Pinpoint the cell where the given text exists, returning its (x, y) midpoint coordinate. 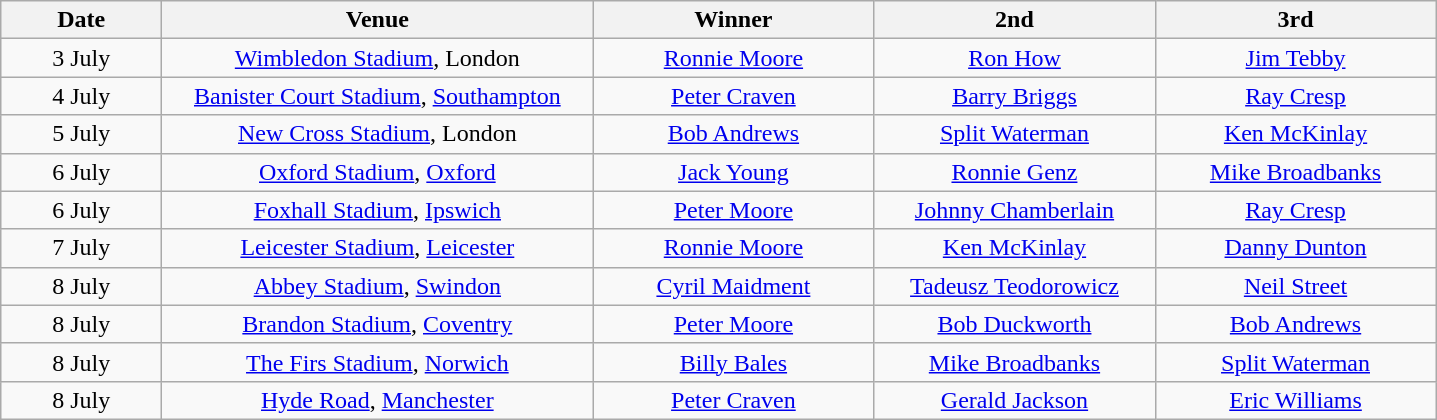
Wimbledon Stadium, London (378, 58)
Bob Duckworth (1014, 324)
Leicester Stadium, Leicester (378, 248)
Neil Street (1296, 286)
Eric Williams (1296, 400)
Foxhall Stadium, Ipswich (378, 210)
Oxford Stadium, Oxford (378, 172)
Danny Dunton (1296, 248)
Ron How (1014, 58)
Tadeusz Teodorowicz (1014, 286)
5 July (82, 134)
Billy Bales (734, 362)
2nd (1014, 20)
Abbey Stadium, Swindon (378, 286)
New Cross Stadium, London (378, 134)
Venue (378, 20)
Jim Tebby (1296, 58)
Date (82, 20)
Ronnie Genz (1014, 172)
Johnny Chamberlain (1014, 210)
Barry Briggs (1014, 96)
7 July (82, 248)
Hyde Road, Manchester (378, 400)
4 July (82, 96)
Gerald Jackson (1014, 400)
3rd (1296, 20)
Winner (734, 20)
The Firs Stadium, Norwich (378, 362)
Cyril Maidment (734, 286)
Banister Court Stadium, Southampton (378, 96)
3 July (82, 58)
Jack Young (734, 172)
Brandon Stadium, Coventry (378, 324)
